Output the (x, y) coordinate of the center of the cell containing the given text.  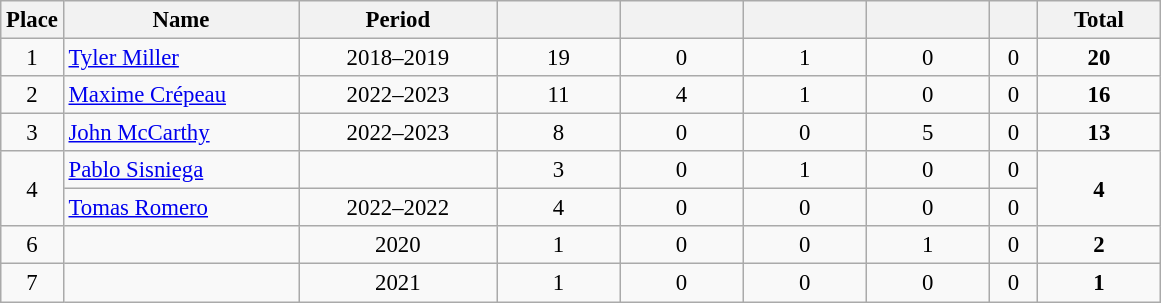
16 (1098, 95)
2022–2022 (398, 208)
Name (181, 20)
Place (32, 20)
5 (928, 133)
Pablo Sisniega (181, 170)
20 (1098, 58)
6 (32, 245)
8 (558, 133)
Maxime Crépeau (181, 95)
11 (558, 95)
2021 (398, 283)
2020 (398, 245)
19 (558, 58)
Tomas Romero (181, 208)
Tyler Miller (181, 58)
13 (1098, 133)
2018–2019 (398, 58)
John McCarthy (181, 133)
Total (1098, 20)
7 (32, 283)
Period (398, 20)
